Pinpoint the cell where the given text exists, returning its [X, Y] midpoint coordinate. 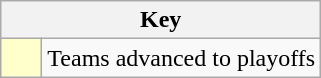
Key [161, 20]
Teams advanced to playoffs [182, 58]
